Scan for the cell matching the given text and deliver its (x, y) coordinate at center. 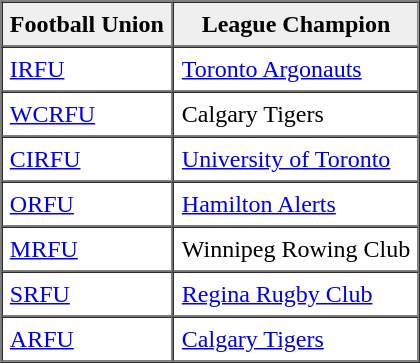
ORFU (87, 204)
Football Union (87, 24)
Winnipeg Rowing Club (296, 248)
Toronto Argonauts (296, 68)
WCRFU (87, 114)
MRFU (87, 248)
IRFU (87, 68)
CIRFU (87, 158)
Regina Rugby Club (296, 294)
ARFU (87, 338)
University of Toronto (296, 158)
League Champion (296, 24)
Hamilton Alerts (296, 204)
SRFU (87, 294)
